Find where the given text appears and provide that cell's center as [x, y] coordinate. 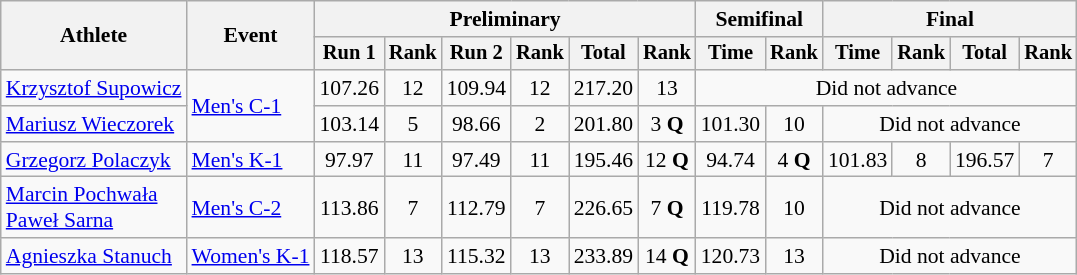
120.73 [730, 256]
Event [251, 36]
Run 2 [476, 54]
5 [413, 124]
196.57 [984, 160]
97.49 [476, 160]
101.30 [730, 124]
7 Q [667, 208]
12 Q [667, 160]
115.32 [476, 256]
107.26 [350, 88]
109.94 [476, 88]
Mariusz Wieczorek [94, 124]
Men's C-2 [251, 208]
Grzegorz Polaczyk [94, 160]
103.14 [350, 124]
98.66 [476, 124]
14 Q [667, 256]
4 Q [794, 160]
233.89 [604, 256]
195.46 [604, 160]
101.83 [858, 160]
Marcin PochwałaPaweł Sarna [94, 208]
8 [921, 160]
217.20 [604, 88]
112.79 [476, 208]
Krzysztof Supowicz [94, 88]
Men's C-1 [251, 106]
Run 1 [350, 54]
Men's K-1 [251, 160]
Women's K-1 [251, 256]
94.74 [730, 160]
226.65 [604, 208]
Athlete [94, 36]
3 Q [667, 124]
97.97 [350, 160]
118.57 [350, 256]
Semifinal [760, 19]
Preliminary [506, 19]
119.78 [730, 208]
2 [540, 124]
Agnieszka Stanuch [94, 256]
Final [950, 19]
113.86 [350, 208]
201.80 [604, 124]
